Detect which cell encompasses the target text, then output its [x, y] center coordinate. 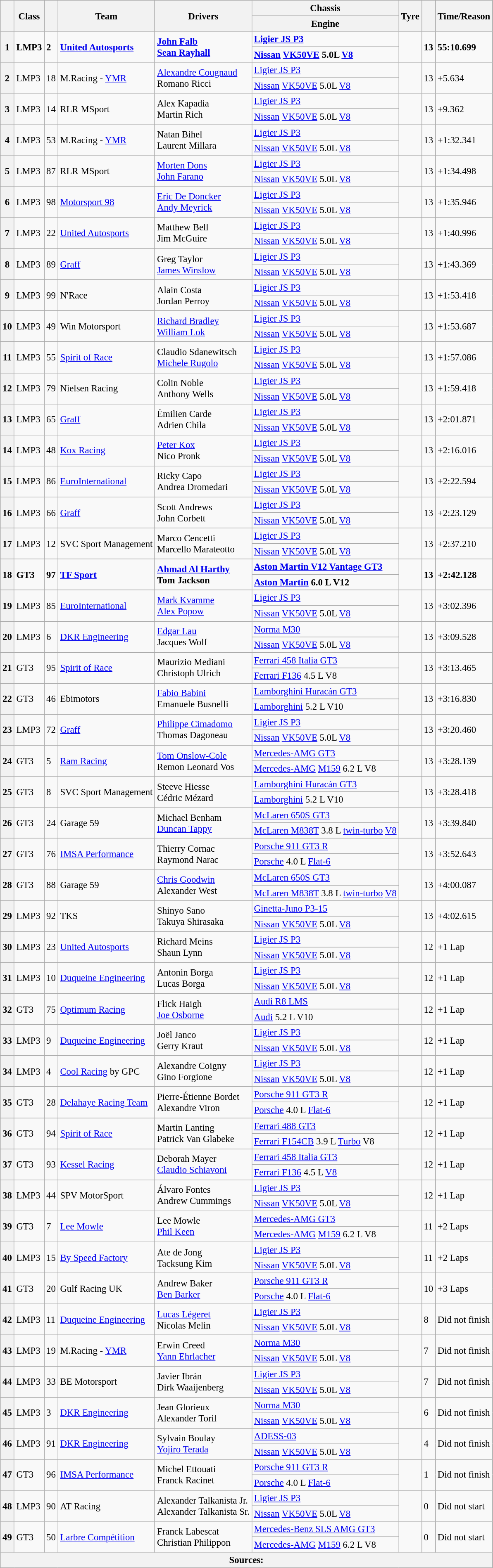
55:10.699 [464, 47]
93 [51, 1164]
27 [7, 854]
Delahaye Racing Team [107, 1102]
Alexandre Cougnaud Romano Ricci [203, 78]
Eric De Doncker Andy Meyrick [203, 202]
89 [51, 264]
75 [51, 1009]
SPV MotorSport [107, 1196]
N'Race [107, 296]
30 [7, 947]
Cool Racing by GPC [107, 1071]
+3:02.396 [464, 606]
41 [7, 1289]
Alexander Talkanista Jr. Alexander Talkanista Sr. [203, 1506]
Deborah Mayer Claudio Schiavoni [203, 1164]
+3 Laps [464, 1289]
43 [7, 1351]
+4:00.087 [464, 885]
Ferrari 488 GT3 [325, 1126]
ADESS-03 [325, 1436]
Tyre [410, 16]
Erwin Creed Yann Ehrlacher [203, 1351]
Maurizio Mediani Christoph Ulrich [203, 668]
Ginetta-Juno P3-15 [325, 908]
Tom Onslow-Cole Remon Leonard Vos [203, 760]
Drivers [203, 16]
BE Motorsport [107, 1381]
Time/Reason [464, 16]
Natan Bihel Laurent Millara [203, 140]
Class [29, 16]
Optimum Racing [107, 1009]
Chris Goodwin Alexander West [203, 885]
Lee Mowle [107, 1226]
+1:32.341 [464, 140]
53 [51, 140]
72 [51, 730]
By Speed Factory [107, 1258]
Martin Lanting Patrick Van Glabeke [203, 1134]
+5.634 [464, 78]
Andrew Baker Ben Barker [203, 1289]
42 [7, 1319]
+3:28.418 [464, 792]
Marco Cencetti Marcello Marateotto [203, 543]
Ricky Capo Andrea Dromedari [203, 481]
+3:52.643 [464, 854]
50 [51, 1537]
+1:43.369 [464, 264]
Mark Kvamme Alex Popow [203, 606]
Franck Labescat Christian Philippon [203, 1537]
+2:01.871 [464, 419]
32 [7, 1009]
+1:34.498 [464, 171]
Sources: [246, 1560]
Greg Taylor James Winslow [203, 264]
+3:09.528 [464, 637]
+1:59.418 [464, 388]
+3:20.460 [464, 730]
40 [7, 1258]
+2:22.594 [464, 481]
Javier Ibrán Dirk Waaijenberg [203, 1381]
Peter Kox Nico Pronk [203, 451]
Win Motorsport [107, 326]
+2:37.210 [464, 543]
88 [51, 885]
Sylvain Boulay Yojiro Terada [203, 1444]
Kox Racing [107, 451]
17 [7, 543]
+1:40.996 [464, 233]
96 [51, 1475]
+4:02.615 [464, 916]
Lucas Légeret Nicolas Melin [203, 1319]
39 [7, 1226]
TKS [107, 916]
Michel Ettouati Franck Racinet [203, 1475]
+3:28.139 [464, 760]
21 [7, 668]
+1:57.086 [464, 358]
Colin Noble Anthony Wells [203, 388]
+3:39.840 [464, 823]
Jean Glorieux Alexander Toril [203, 1413]
+3:13.465 [464, 668]
Audi R8 LMS [325, 1002]
Gulf Racing UK [107, 1289]
45 [7, 1413]
+1:53.687 [464, 326]
John Falb Sean Rayhall [203, 47]
+3:16.830 [464, 699]
Ate de Jong Tacksung Kim [203, 1258]
Richard Meins Shaun Lynn [203, 947]
Ebimotors [107, 699]
98 [51, 202]
Émilien Carde Adrien Chila [203, 419]
Ram Racing [107, 760]
87 [51, 171]
+2:23.129 [464, 513]
Álvaro Fontes Andrew Cummings [203, 1196]
Alain Costa Jordan Perroy [203, 296]
Edgar Lau Jacques Wolf [203, 637]
TF Sport [107, 575]
35 [7, 1102]
92 [51, 916]
Fabio Babini Emanuele Busnelli [203, 699]
55 [51, 358]
Shinyo Sano Takuya Shirasaka [203, 916]
+2:42.128 [464, 575]
+1:35.946 [464, 202]
Ahmad Al Harthy Tom Jackson [203, 575]
Alex Kapadia Martin Rich [203, 109]
Thierry Cornac Raymond Narac [203, 854]
Michael Benham Duncan Tappy [203, 823]
36 [7, 1134]
85 [51, 606]
Antonin Borga Lucas Borga [203, 978]
26 [7, 823]
79 [51, 388]
Scott Andrews John Corbett [203, 513]
94 [51, 1134]
Chassis [325, 8]
Matthew Bell Jim McGuire [203, 233]
86 [51, 481]
Mercedes-Benz SLS AMG GT3 [325, 1529]
34 [7, 1071]
Audi 5.2 L V10 [325, 1017]
Motorsport 98 [107, 202]
47 [7, 1475]
16 [7, 513]
Morten Dons John Farano [203, 171]
+1:53.418 [464, 296]
25 [7, 792]
37 [7, 1164]
31 [7, 978]
Steeve Hiesse Cédric Mézard [203, 792]
Ferrari F154CB 3.9 L Turbo V8 [325, 1141]
Alexandre Coigny Gino Forgione [203, 1071]
+9.362 [464, 109]
+2:16.016 [464, 451]
Aston Martin 6.0 L V12 [325, 583]
97 [51, 575]
76 [51, 854]
Claudio Sdanewitsch Michele Rugolo [203, 358]
29 [7, 916]
Engine [325, 24]
Nielsen Racing [107, 388]
38 [7, 1196]
Flick Haigh Joe Osborne [203, 1009]
Larbre Compétition [107, 1537]
AT Racing [107, 1506]
99 [51, 296]
Lee Mowle Phil Keen [203, 1226]
Philippe Cimadomo Thomas Dagoneau [203, 730]
91 [51, 1444]
Pierre-Étienne Bordet Alexandre Viron [203, 1102]
Team [107, 16]
66 [51, 513]
Richard Bradley William Lok [203, 326]
Aston Martin V12 Vantage GT3 [325, 567]
95 [51, 668]
Joël Janco Gerry Kraut [203, 1040]
90 [51, 1506]
Kessel Racing [107, 1164]
65 [51, 419]
